Search for the cell housing the specified text and yield its (X, Y) center coordinate. 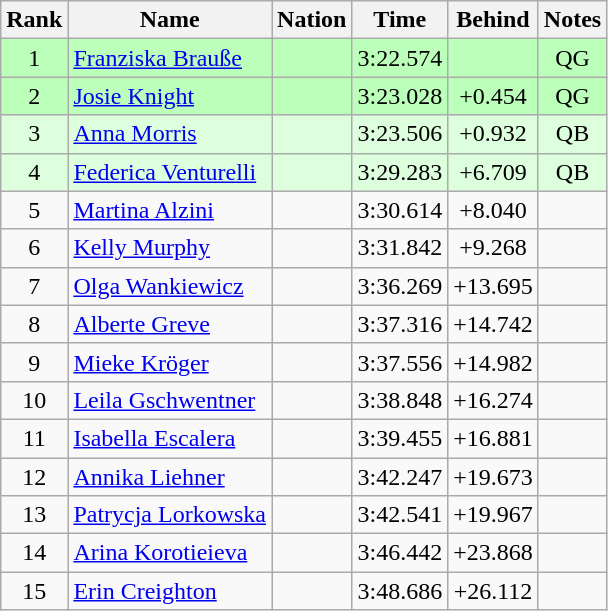
Notes (572, 20)
Behind (494, 20)
+14.742 (494, 324)
12 (34, 477)
+14.982 (494, 362)
Annika Liehner (170, 477)
13 (34, 515)
+13.695 (494, 286)
1 (34, 58)
Patrycja Lorkowska (170, 515)
+23.868 (494, 553)
+0.932 (494, 134)
+19.673 (494, 477)
Leila Gschwentner (170, 400)
8 (34, 324)
3:46.442 (400, 553)
Name (170, 20)
3:31.842 (400, 248)
14 (34, 553)
Isabella Escalera (170, 438)
3:29.283 (400, 172)
3:38.848 (400, 400)
Josie Knight (170, 96)
15 (34, 591)
Alberte Greve (170, 324)
3:37.556 (400, 362)
3:36.269 (400, 286)
+16.274 (494, 400)
3:22.574 (400, 58)
9 (34, 362)
Rank (34, 20)
Nation (312, 20)
7 (34, 286)
+19.967 (494, 515)
3:37.316 (400, 324)
10 (34, 400)
Federica Venturelli (170, 172)
Olga Wankiewicz (170, 286)
+16.881 (494, 438)
Martina Alzini (170, 210)
+8.040 (494, 210)
+9.268 (494, 248)
11 (34, 438)
4 (34, 172)
5 (34, 210)
+6.709 (494, 172)
3:23.506 (400, 134)
6 (34, 248)
Time (400, 20)
Erin Creighton (170, 591)
3:39.455 (400, 438)
+26.112 (494, 591)
+0.454 (494, 96)
3:30.614 (400, 210)
Anna Morris (170, 134)
2 (34, 96)
3:23.028 (400, 96)
Franziska Brauße (170, 58)
3:42.541 (400, 515)
3:48.686 (400, 591)
Arina Korotieieva (170, 553)
3 (34, 134)
Kelly Murphy (170, 248)
3:42.247 (400, 477)
Mieke Kröger (170, 362)
